Provide the (X, Y) coordinate of the cell's center where the given text is located.  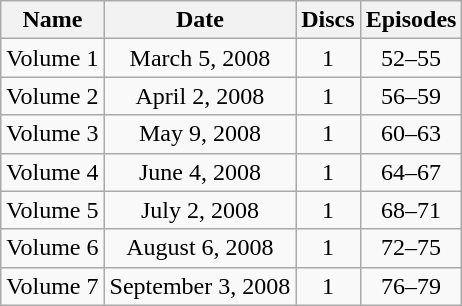
September 3, 2008 (200, 286)
52–55 (411, 58)
Volume 2 (52, 96)
68–71 (411, 210)
March 5, 2008 (200, 58)
July 2, 2008 (200, 210)
June 4, 2008 (200, 172)
May 9, 2008 (200, 134)
76–79 (411, 286)
Date (200, 20)
Volume 1 (52, 58)
Discs (328, 20)
60–63 (411, 134)
Volume 5 (52, 210)
Volume 7 (52, 286)
Volume 3 (52, 134)
Volume 6 (52, 248)
72–75 (411, 248)
56–59 (411, 96)
Episodes (411, 20)
August 6, 2008 (200, 248)
April 2, 2008 (200, 96)
64–67 (411, 172)
Name (52, 20)
Volume 4 (52, 172)
